Return the (X, Y) coordinate for the center point of the cell that contains the specified text.  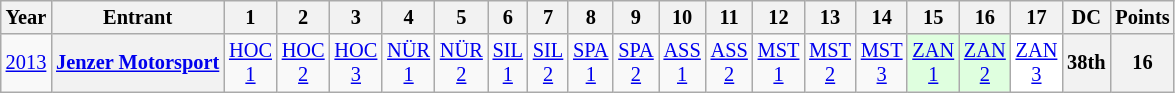
9 (636, 17)
2 (304, 17)
ZAN3 (1037, 63)
7 (548, 17)
13 (830, 17)
1 (250, 17)
SIL2 (548, 63)
HOC2 (304, 63)
4 (408, 17)
HOC3 (356, 63)
10 (682, 17)
8 (590, 17)
HOC1 (250, 63)
5 (462, 17)
11 (730, 17)
15 (933, 17)
Entrant (138, 17)
3 (356, 17)
Points (1142, 17)
ZAN1 (933, 63)
SPA2 (636, 63)
14 (882, 17)
ASS2 (730, 63)
NÜR2 (462, 63)
MST2 (830, 63)
DC (1086, 17)
ASS1 (682, 63)
MST3 (882, 63)
6 (508, 17)
Jenzer Motorsport (138, 63)
Year (26, 17)
SIL1 (508, 63)
SPA1 (590, 63)
12 (779, 17)
2013 (26, 63)
ZAN2 (985, 63)
38th (1086, 63)
MST1 (779, 63)
17 (1037, 17)
NÜR1 (408, 63)
